For the text-containing cell, return its midpoint in [x, y] coordinate format. 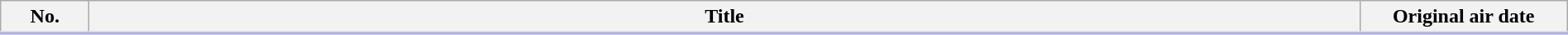
Title [724, 17]
Original air date [1464, 17]
No. [45, 17]
